For the text-containing cell, return its midpoint in (X, Y) coordinate format. 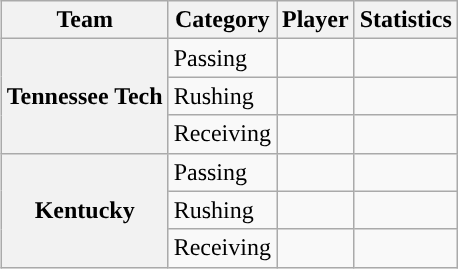
Tennessee Tech (84, 96)
Kentucky (84, 210)
Team (84, 20)
Category (222, 20)
Player (315, 20)
Statistics (406, 20)
